Find where the given text appears and provide that cell's center as (x, y) coordinate. 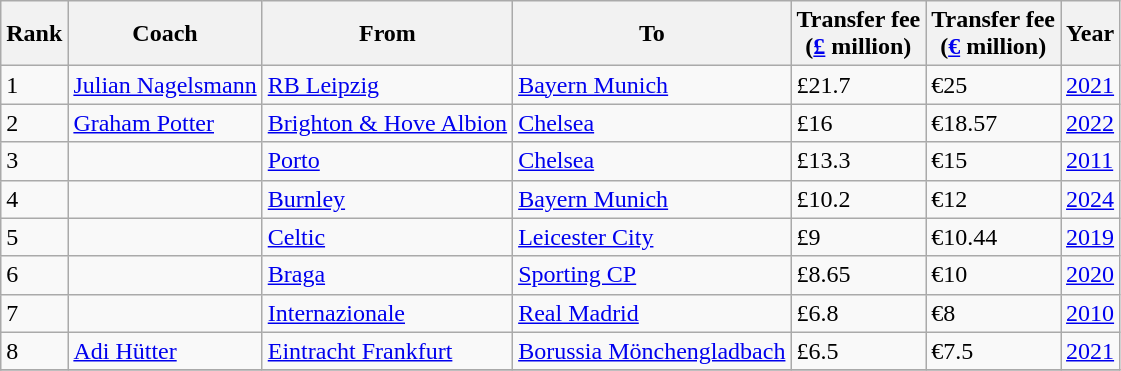
£8.65 (858, 275)
£21.7 (858, 85)
Porto (387, 161)
Borussia Mönchengladbach (652, 351)
£6.8 (858, 313)
RB Leipzig (387, 85)
Eintracht Frankfurt (387, 351)
Transfer fee(£ million) (858, 34)
€8 (994, 313)
2019 (1090, 237)
2010 (1090, 313)
7 (34, 313)
Rank (34, 34)
Braga (387, 275)
€7.5 (994, 351)
Internazionale (387, 313)
€12 (994, 199)
Graham Potter (165, 123)
£13.3 (858, 161)
Brighton & Hove Albion (387, 123)
Burnley (387, 199)
2022 (1090, 123)
1 (34, 85)
€18.57 (994, 123)
€10.44 (994, 237)
€25 (994, 85)
Leicester City (652, 237)
Transfer fee(€ million) (994, 34)
To (652, 34)
£10.2 (858, 199)
5 (34, 237)
8 (34, 351)
€15 (994, 161)
Julian Nagelsmann (165, 85)
6 (34, 275)
Year (1090, 34)
Real Madrid (652, 313)
Adi Hütter (165, 351)
Coach (165, 34)
Sporting CP (652, 275)
2020 (1090, 275)
2024 (1090, 199)
Celtic (387, 237)
2 (34, 123)
3 (34, 161)
€10 (994, 275)
£16 (858, 123)
4 (34, 199)
£6.5 (858, 351)
£9 (858, 237)
2011 (1090, 161)
From (387, 34)
